Provide the (x, y) coordinate of the cell's center where the given text is located.  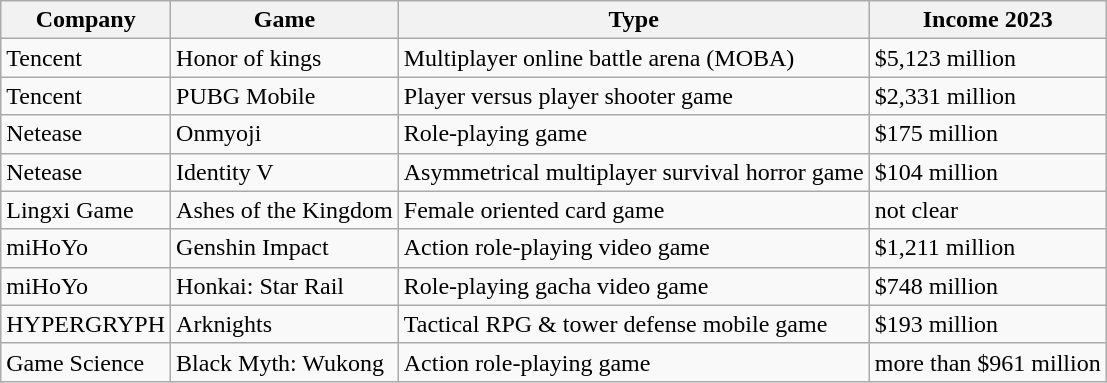
more than $961 million (988, 362)
Honkai: Star Rail (285, 286)
Role-playing gacha video game (634, 286)
$2,331 million (988, 96)
$104 million (988, 172)
$175 million (988, 134)
Action role-playing game (634, 362)
Genshin Impact (285, 248)
Arknights (285, 324)
Female oriented card game (634, 210)
Action role-playing video game (634, 248)
Company (86, 20)
not clear (988, 210)
$1,211 million (988, 248)
Tactical RPG & tower defense mobile game (634, 324)
$5,123 million (988, 58)
Ashes of the Kingdom (285, 210)
Lingxi Game (86, 210)
Role-playing game (634, 134)
Income 2023 (988, 20)
Honor of kings (285, 58)
$193 million (988, 324)
Game (285, 20)
Onmyoji (285, 134)
Black Myth: Wukong (285, 362)
PUBG Mobile (285, 96)
Game Science (86, 362)
Type (634, 20)
Multiplayer online battle arena (MOBA) (634, 58)
Identity V (285, 172)
HYPERGRYPH (86, 324)
Player versus player shooter game (634, 96)
Asymmetrical multiplayer survival horror game (634, 172)
$748 million (988, 286)
